Scan for the cell matching the given text and deliver its (x, y) coordinate at center. 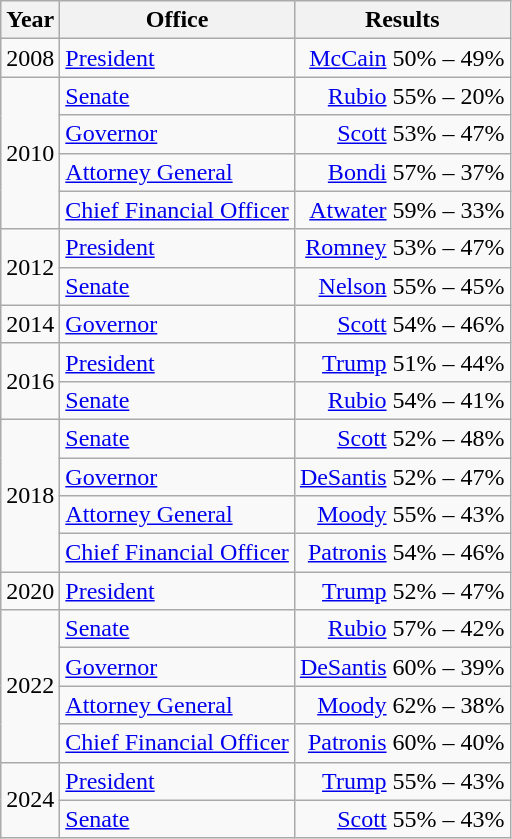
Scott 55% – 43% (402, 819)
Office (178, 20)
2018 (30, 495)
Moody 62% – 38% (402, 705)
2020 (30, 591)
Atwater 59% – 33% (402, 210)
Nelson 55% – 45% (402, 286)
Patronis 60% – 40% (402, 743)
Trump 52% – 47% (402, 591)
Trump 51% – 44% (402, 362)
Scott 53% – 47% (402, 134)
2022 (30, 686)
2008 (30, 58)
McCain 50% – 49% (402, 58)
2010 (30, 153)
Moody 55% – 43% (402, 515)
2024 (30, 800)
Rubio 55% – 20% (402, 96)
DeSantis 52% – 47% (402, 477)
2012 (30, 267)
Bondi 57% – 37% (402, 172)
Rubio 57% – 42% (402, 629)
Trump 55% – 43% (402, 781)
2016 (30, 381)
Patronis 54% – 46% (402, 553)
Year (30, 20)
Results (402, 20)
2014 (30, 324)
Rubio 54% – 41% (402, 400)
Scott 52% – 48% (402, 438)
Scott 54% – 46% (402, 324)
Romney 53% – 47% (402, 248)
DeSantis 60% – 39% (402, 667)
